Return [X, Y] of the center of cell containing provided text 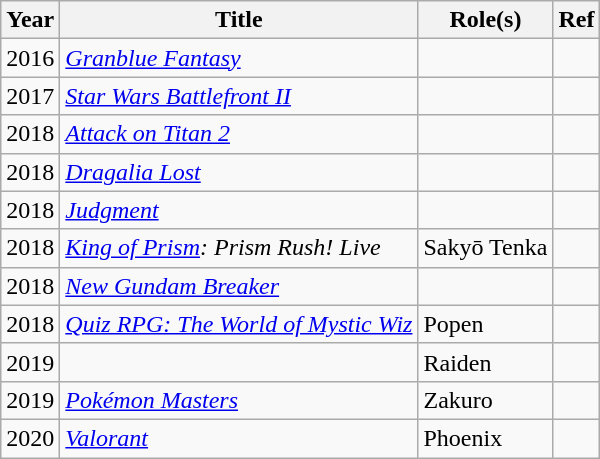
Title [239, 20]
New Gundam Breaker [239, 286]
Granblue Fantasy [239, 58]
Dragalia Lost [239, 172]
Raiden [486, 362]
Year [30, 20]
Pokémon Masters [239, 400]
Phoenix [486, 438]
Star Wars Battlefront II [239, 96]
Sakyō Tenka [486, 248]
Quiz RPG: The World of Mystic Wiz [239, 324]
2020 [30, 438]
Zakuro [486, 400]
King of Prism: Prism Rush! Live [239, 248]
Role(s) [486, 20]
Ref [576, 20]
Popen [486, 324]
Valorant [239, 438]
Judgment [239, 210]
2016 [30, 58]
Attack on Titan 2 [239, 134]
2017 [30, 96]
